Find where the given text appears and provide that cell's center as (X, Y) coordinate. 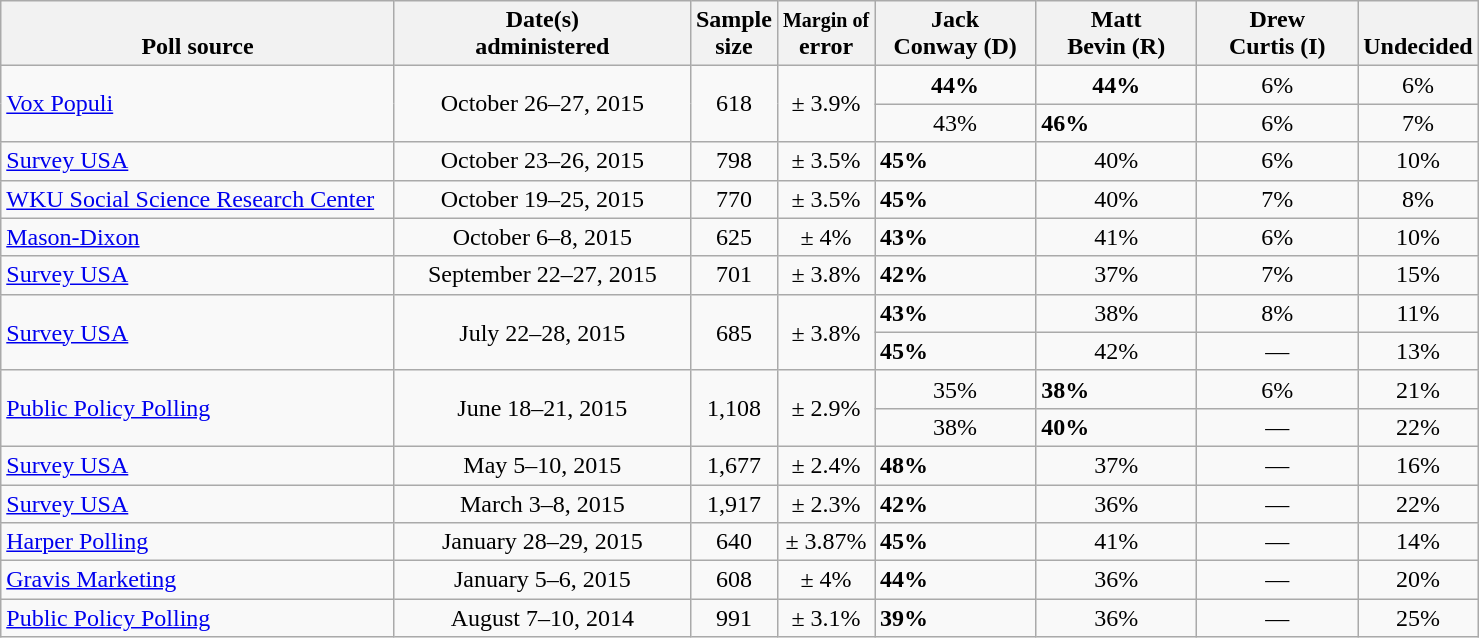
46% (1116, 123)
11% (1418, 313)
39% (956, 618)
48% (956, 465)
21% (1418, 389)
Poll source (198, 34)
14% (1418, 542)
35% (956, 389)
± 2.9% (826, 408)
September 22–27, 2015 (542, 275)
± 3.9% (826, 104)
January 5–6, 2015 (542, 580)
13% (1418, 351)
640 (734, 542)
1,677 (734, 465)
January 28–29, 2015 (542, 542)
Date(s)administered (542, 34)
685 (734, 332)
Vox Populi (198, 104)
August 7–10, 2014 (542, 618)
± 2.4% (826, 465)
25% (1418, 618)
991 (734, 618)
October 26–27, 2015 (542, 104)
± 3.87% (826, 542)
March 3–8, 2015 (542, 503)
Undecided (1418, 34)
Mason-Dixon (198, 237)
June 18–21, 2015 (542, 408)
1,108 (734, 408)
608 (734, 580)
770 (734, 199)
± 2.3% (826, 503)
16% (1418, 465)
± 3.1% (826, 618)
1,917 (734, 503)
October 23–26, 2015 (542, 161)
MattBevin (R) (1116, 34)
May 5–10, 2015 (542, 465)
625 (734, 237)
WKU Social Science Research Center (198, 199)
798 (734, 161)
Harper Polling (198, 542)
Margin oferror (826, 34)
15% (1418, 275)
JackConway (D) (956, 34)
20% (1418, 580)
Gravis Marketing (198, 580)
701 (734, 275)
July 22–28, 2015 (542, 332)
Samplesize (734, 34)
DrewCurtis (I) (1278, 34)
618 (734, 104)
October 6–8, 2015 (542, 237)
October 19–25, 2015 (542, 199)
